From the cell containing the given text, extract its center point as [X, Y] coordinate. 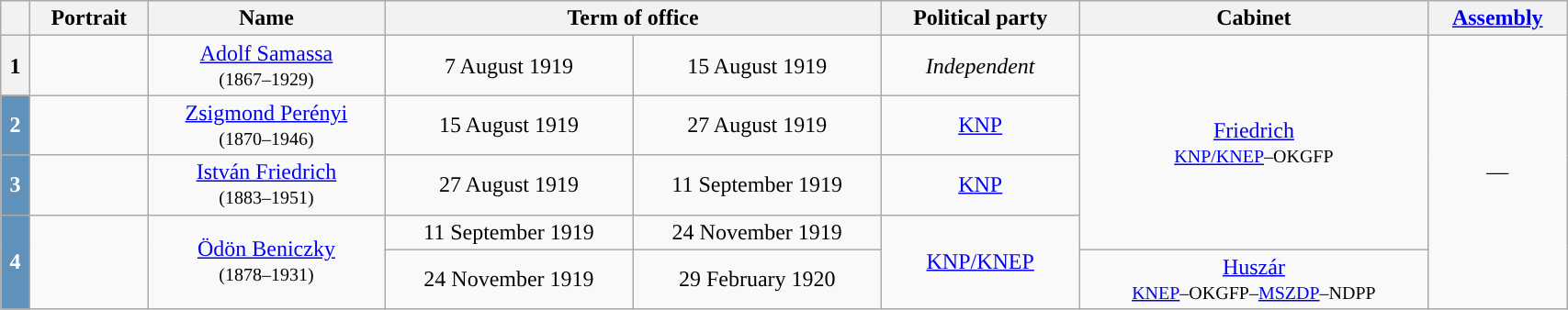
Portrait [88, 18]
KNP/KNEP [980, 262]
Assembly [1497, 18]
Name [266, 18]
4 [16, 262]
Adolf Samassa(1867–1929) [266, 66]
29 February 1920 [757, 279]
2 [16, 125]
HuszárKNEP–OKGFP–MSZDP–NDPP [1254, 279]
7 August 1919 [509, 66]
— [1497, 172]
FriedrichKNP/KNEP–OKGFP [1254, 143]
Zsigmond Perényi(1870–1946) [266, 125]
Term of office [634, 18]
Political party [980, 18]
István Friedrich(1883–1951) [266, 185]
1 [16, 66]
Ödön Beniczky(1878–1931) [266, 262]
3 [16, 185]
Cabinet [1254, 18]
Independent [980, 66]
